Scan for the cell matching the given text and deliver its [X, Y] coordinate at center. 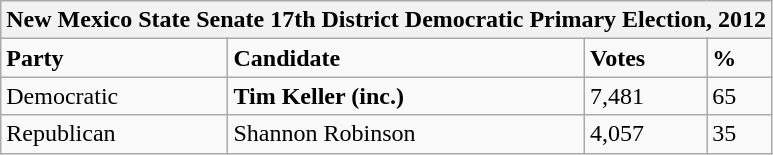
Party [114, 58]
4,057 [646, 134]
Candidate [406, 58]
Republican [114, 134]
Shannon Robinson [406, 134]
Votes [646, 58]
Tim Keller (inc.) [406, 96]
35 [740, 134]
7,481 [646, 96]
65 [740, 96]
Democratic [114, 96]
New Mexico State Senate 17th District Democratic Primary Election, 2012 [386, 20]
% [740, 58]
